Output the (X, Y) coordinate of the center of the cell containing the given text.  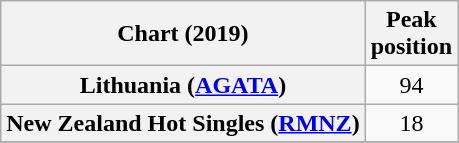
Lithuania (AGATA) (183, 85)
Chart (2019) (183, 34)
New Zealand Hot Singles (RMNZ) (183, 123)
Peakposition (411, 34)
18 (411, 123)
94 (411, 85)
